Identify which cell holds the provided text, then report its [X, Y] central coordinate. 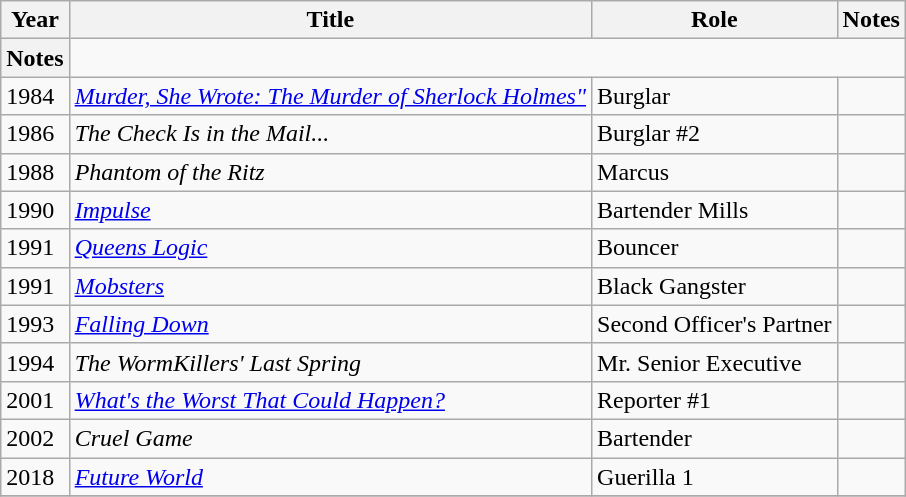
Burglar #2 [715, 134]
1988 [35, 172]
Bartender [715, 438]
Future World [330, 477]
What's the Worst That Could Happen? [330, 400]
Bouncer [715, 248]
2001 [35, 400]
Impulse [330, 210]
2002 [35, 438]
1994 [35, 362]
Queens Logic [330, 248]
The Check Is in the Mail... [330, 134]
The WormKillers' Last Spring [330, 362]
Phantom of the Ritz [330, 172]
1984 [35, 96]
1993 [35, 324]
Role [715, 20]
Reporter #1 [715, 400]
Year [35, 20]
Cruel Game [330, 438]
Second Officer's Partner [715, 324]
Title [330, 20]
1986 [35, 134]
Guerilla 1 [715, 477]
Black Gangster [715, 286]
Mobsters [330, 286]
Falling Down [330, 324]
Bartender Mills [715, 210]
Marcus [715, 172]
Mr. Senior Executive [715, 362]
Murder, She Wrote: The Murder of Sherlock Holmes" [330, 96]
Burglar [715, 96]
1990 [35, 210]
2018 [35, 477]
